Locate the cell with the specified text and output its [X, Y] center coordinate. 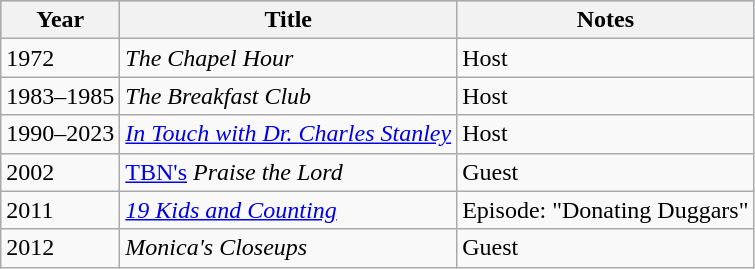
19 Kids and Counting [288, 210]
The Chapel Hour [288, 58]
Episode: "Donating Duggars" [606, 210]
1972 [60, 58]
Monica's Closeups [288, 248]
2011 [60, 210]
1983–1985 [60, 96]
1990–2023 [60, 134]
Year [60, 20]
In Touch with Dr. Charles Stanley [288, 134]
Notes [606, 20]
2012 [60, 248]
Title [288, 20]
2002 [60, 172]
TBN's Praise the Lord [288, 172]
The Breakfast Club [288, 96]
